Determine the [x, y] coordinate at the center of the cell enclosing the given text.  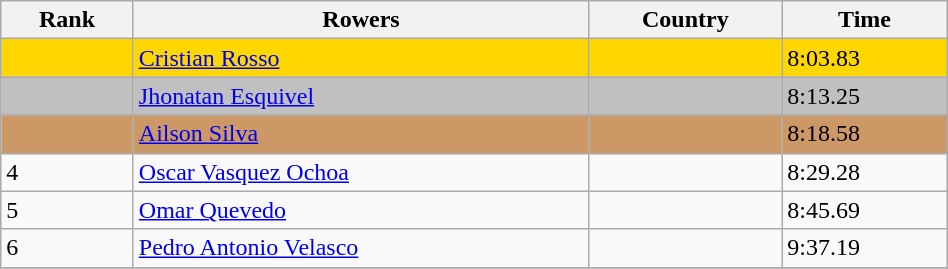
Country [686, 20]
Ailson Silva [360, 134]
Cristian Rosso [360, 58]
Pedro Antonio Velasco [360, 248]
Omar Quevedo [360, 210]
5 [68, 210]
Rank [68, 20]
Rowers [360, 20]
8:13.25 [864, 96]
6 [68, 248]
8:03.83 [864, 58]
8:29.28 [864, 172]
4 [68, 172]
8:18.58 [864, 134]
Oscar Vasquez Ochoa [360, 172]
Time [864, 20]
8:45.69 [864, 210]
Jhonatan Esquivel [360, 96]
9:37.19 [864, 248]
